Detect which cell encompasses the target text, then output its [x, y] center coordinate. 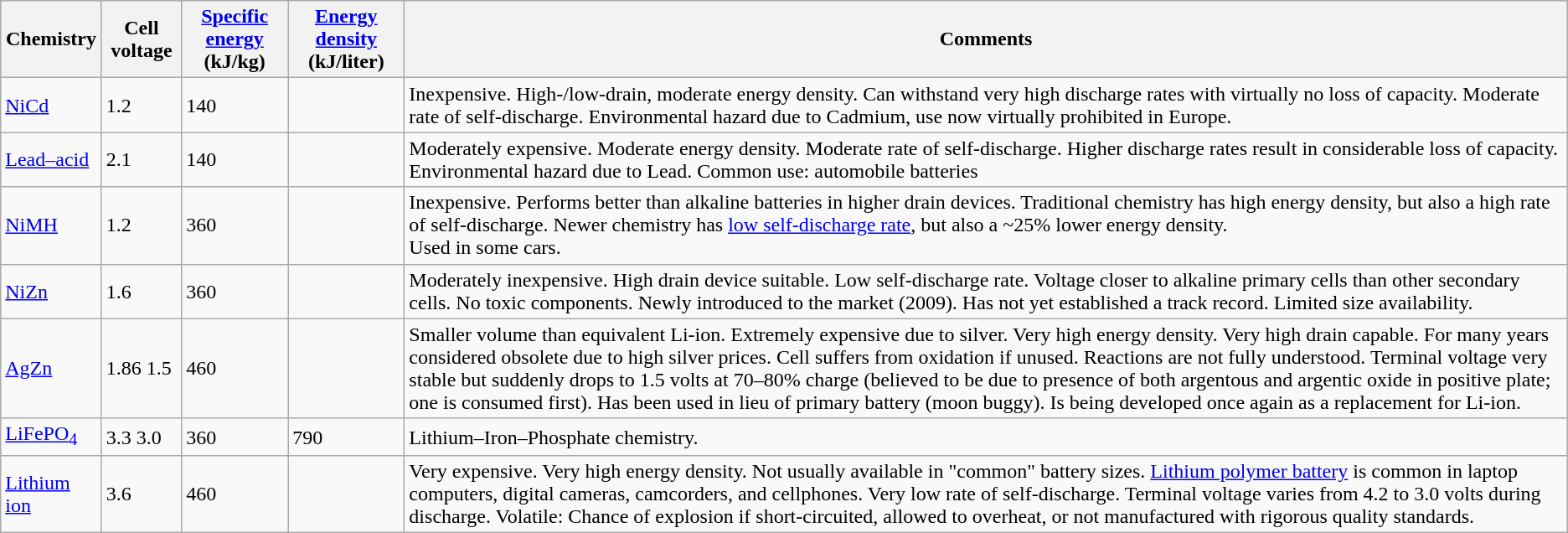
Lithium ion [51, 494]
Lead–acid [51, 159]
Chemistry [51, 39]
NiZn [51, 292]
Specific energy (kJ/kg) [235, 39]
790 [347, 437]
Energy density (kJ/liter) [347, 39]
3.6 [141, 494]
NiCd [51, 106]
2.1 [141, 159]
1.86 1.5 [141, 369]
NiMH [51, 225]
AgZn [51, 369]
Comments [986, 39]
Lithium–Iron–Phosphate chemistry. [986, 437]
1.6 [141, 292]
3.3 3.0 [141, 437]
LiFePO4 [51, 437]
Cell voltage [141, 39]
